Capture the cell that displays the provided text and extract its [X, Y] central coordinate. 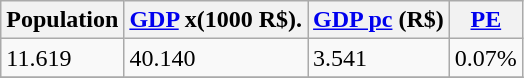
PE [486, 20]
3.541 [379, 58]
40.140 [216, 58]
GDP pc (R$) [379, 20]
0.07% [486, 58]
Population [62, 20]
GDP x(1000 R$). [216, 20]
11.619 [62, 58]
